Return the [x, y] coordinate for the center point of the cell that contains the specified text.  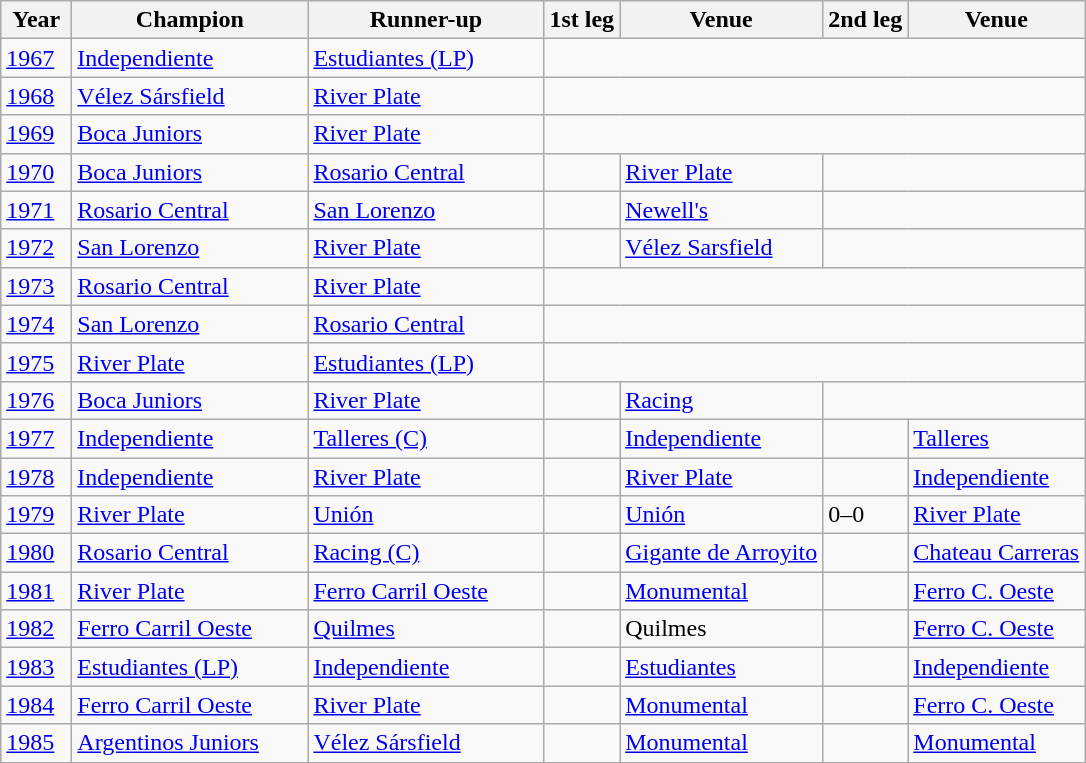
1979 [36, 515]
2nd leg [866, 20]
1985 [36, 743]
Gigante de Arroyito [722, 553]
1968 [36, 96]
Racing (C) [426, 553]
1978 [36, 477]
1977 [36, 438]
1971 [36, 210]
1974 [36, 324]
1983 [36, 667]
1976 [36, 400]
Year [36, 20]
Champion [190, 20]
1975 [36, 362]
1967 [36, 58]
1970 [36, 172]
1980 [36, 553]
1972 [36, 248]
Estudiantes [722, 667]
Argentinos Juniors [190, 743]
1973 [36, 286]
1st leg [582, 20]
Racing [722, 400]
Talleres (C) [426, 438]
1984 [36, 705]
Chateau Carreras [996, 553]
Newell's [722, 210]
1982 [36, 629]
Vélez Sarsfield [722, 248]
0–0 [866, 515]
Talleres [996, 438]
1981 [36, 591]
1969 [36, 134]
Runner-up [426, 20]
